For the text-containing cell, return its midpoint in (X, Y) coordinate format. 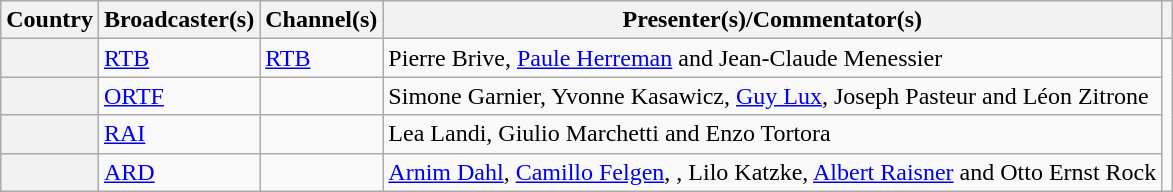
Channel(s) (322, 20)
Arnim Dahl, Camillo Felgen, , Lilo Katzke, Albert Raisner and Otto Ernst Rock (772, 172)
ARD (178, 172)
ORTF (178, 96)
RAI (178, 134)
Pierre Brive, Paule Herreman and Jean-Claude Menessier (772, 58)
Simone Garnier, Yvonne Kasawicz, Guy Lux, Joseph Pasteur and Léon Zitrone (772, 96)
Lea Landi, Giulio Marchetti and Enzo Tortora (772, 134)
Presenter(s)/Commentator(s) (772, 20)
Broadcaster(s) (178, 20)
Country (50, 20)
